Scan for the cell matching the given text and deliver its (X, Y) coordinate at center. 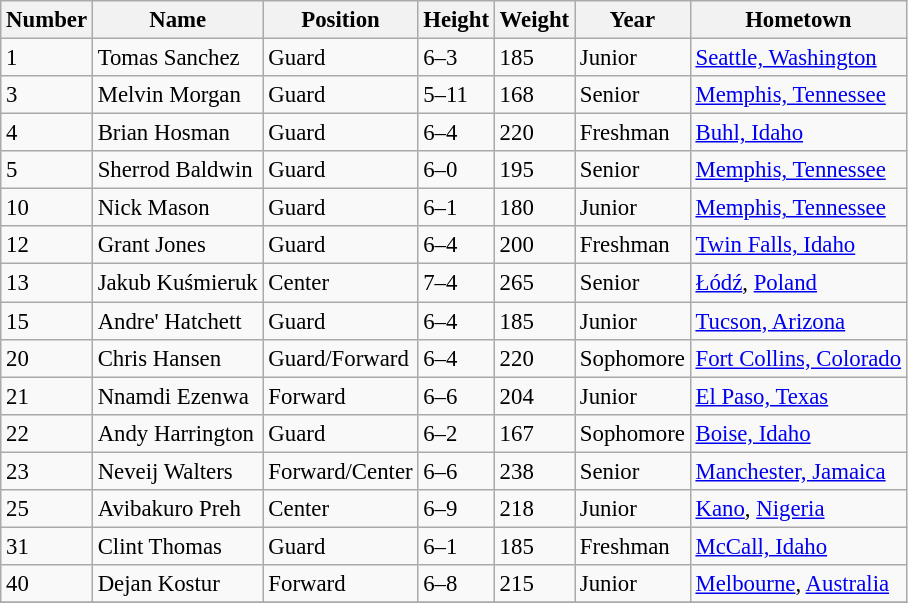
Kano, Nigeria (798, 509)
Hometown (798, 20)
Andre' Hatchett (178, 321)
Brian Hosman (178, 133)
McCall, Idaho (798, 546)
Tucson, Arizona (798, 321)
10 (47, 208)
238 (534, 471)
6–8 (456, 584)
180 (534, 208)
22 (47, 433)
Nick Mason (178, 208)
Seattle, Washington (798, 58)
1 (47, 58)
Forward/Center (340, 471)
6–2 (456, 433)
5–11 (456, 95)
Tomas Sanchez (178, 58)
Łódź, Poland (798, 283)
265 (534, 283)
Chris Hansen (178, 358)
40 (47, 584)
Jakub Kuśmieruk (178, 283)
23 (47, 471)
Manchester, Jamaica (798, 471)
15 (47, 321)
Dejan Kostur (178, 584)
195 (534, 170)
215 (534, 584)
7–4 (456, 283)
Height (456, 20)
Year (633, 20)
6–3 (456, 58)
Fort Collins, Colorado (798, 358)
204 (534, 396)
Neveij Walters (178, 471)
Andy Harrington (178, 433)
13 (47, 283)
Boise, Idaho (798, 433)
218 (534, 509)
20 (47, 358)
El Paso, Texas (798, 396)
Melvin Morgan (178, 95)
Guard/Forward (340, 358)
Weight (534, 20)
6–0 (456, 170)
Sherrod Baldwin (178, 170)
200 (534, 245)
6–9 (456, 509)
5 (47, 170)
Number (47, 20)
12 (47, 245)
Avibakuro Preh (178, 509)
168 (534, 95)
Nnamdi Ezenwa (178, 396)
Name (178, 20)
4 (47, 133)
3 (47, 95)
167 (534, 433)
Clint Thomas (178, 546)
31 (47, 546)
21 (47, 396)
25 (47, 509)
Position (340, 20)
Grant Jones (178, 245)
Melbourne, Australia (798, 584)
Buhl, Idaho (798, 133)
Twin Falls, Idaho (798, 245)
